Identify which cell holds the provided text, then report its (X, Y) central coordinate. 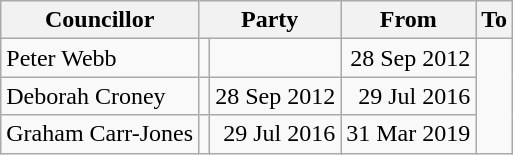
Party (270, 20)
Councillor (100, 20)
Deborah Croney (100, 96)
To (494, 20)
Peter Webb (100, 58)
From (408, 20)
Graham Carr-Jones (100, 134)
31 Mar 2019 (408, 134)
